Find where the given text appears and provide that cell's center as (x, y) coordinate. 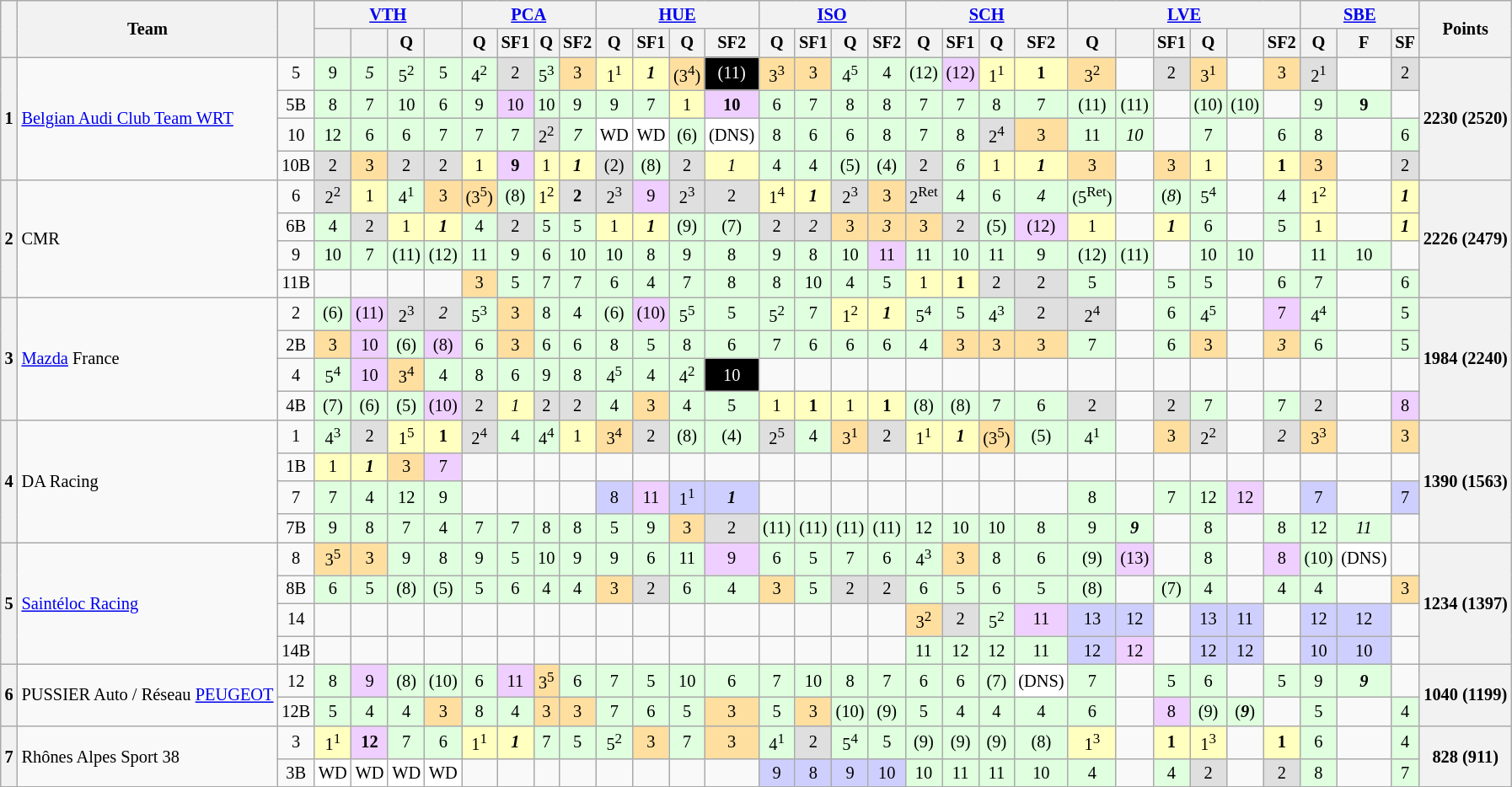
55 (687, 313)
LVE (1183, 14)
Rhônes Alpes Sport 38 (148, 757)
1B (296, 467)
2Ret (924, 195)
14B (296, 650)
2226 (2479) (1466, 238)
25 (777, 436)
(34) (687, 74)
12B (296, 711)
PUSSIER Auto / Réseau PEUGEOT (148, 694)
3B (296, 773)
21 (1319, 74)
SF (1404, 43)
(13) (1134, 558)
2230 (2520) (1466, 118)
ISO (832, 14)
11B (296, 283)
5B (296, 104)
2B (296, 345)
15 (406, 436)
1390 (1563) (1466, 480)
1234 (1397) (1466, 603)
7B (296, 528)
Points (1466, 29)
Mazda France (148, 359)
F (1364, 43)
Team (148, 29)
828 (911) (1466, 757)
DA Racing (148, 480)
4B (296, 405)
CMR (148, 238)
1040 (1199) (1466, 694)
8B (296, 589)
PCA (529, 14)
HUE (678, 14)
1984 (2240) (1466, 359)
VTH (388, 14)
SBE (1360, 14)
Saintéloc Racing (148, 603)
(2) (614, 165)
6B (296, 227)
(5Ret) (1092, 195)
Belgian Audi Club Team WRT (148, 118)
SCH (986, 14)
10B (296, 165)
